Identify which cell holds the provided text, then report its (X, Y) central coordinate. 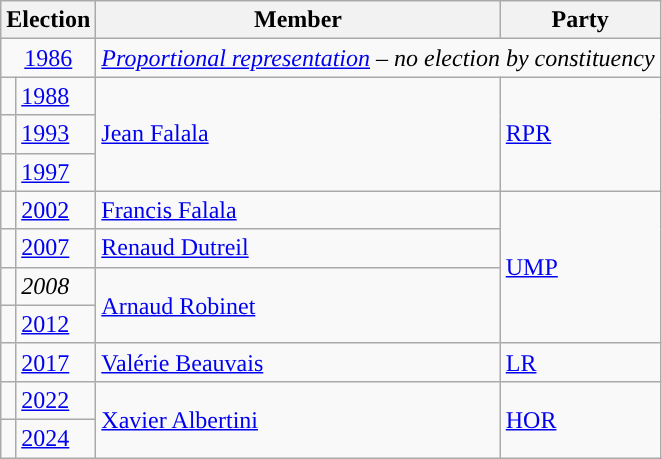
1988 (56, 96)
2024 (56, 438)
Xavier Albertini (298, 419)
2022 (56, 400)
2017 (56, 362)
1997 (56, 172)
2002 (56, 210)
Valérie Beauvais (298, 362)
Proportional representation – no election by constituency (378, 58)
Arnaud Robinet (298, 305)
LR (580, 362)
1986 (48, 58)
2012 (56, 324)
Election (48, 20)
Francis Falala (298, 210)
UMP (580, 267)
2007 (56, 248)
Party (580, 20)
HOR (580, 419)
Member (298, 20)
1993 (56, 134)
2008 (56, 286)
Renaud Dutreil (298, 248)
RPR (580, 134)
Jean Falala (298, 134)
